From the cell containing the given text, extract its center point as [x, y] coordinate. 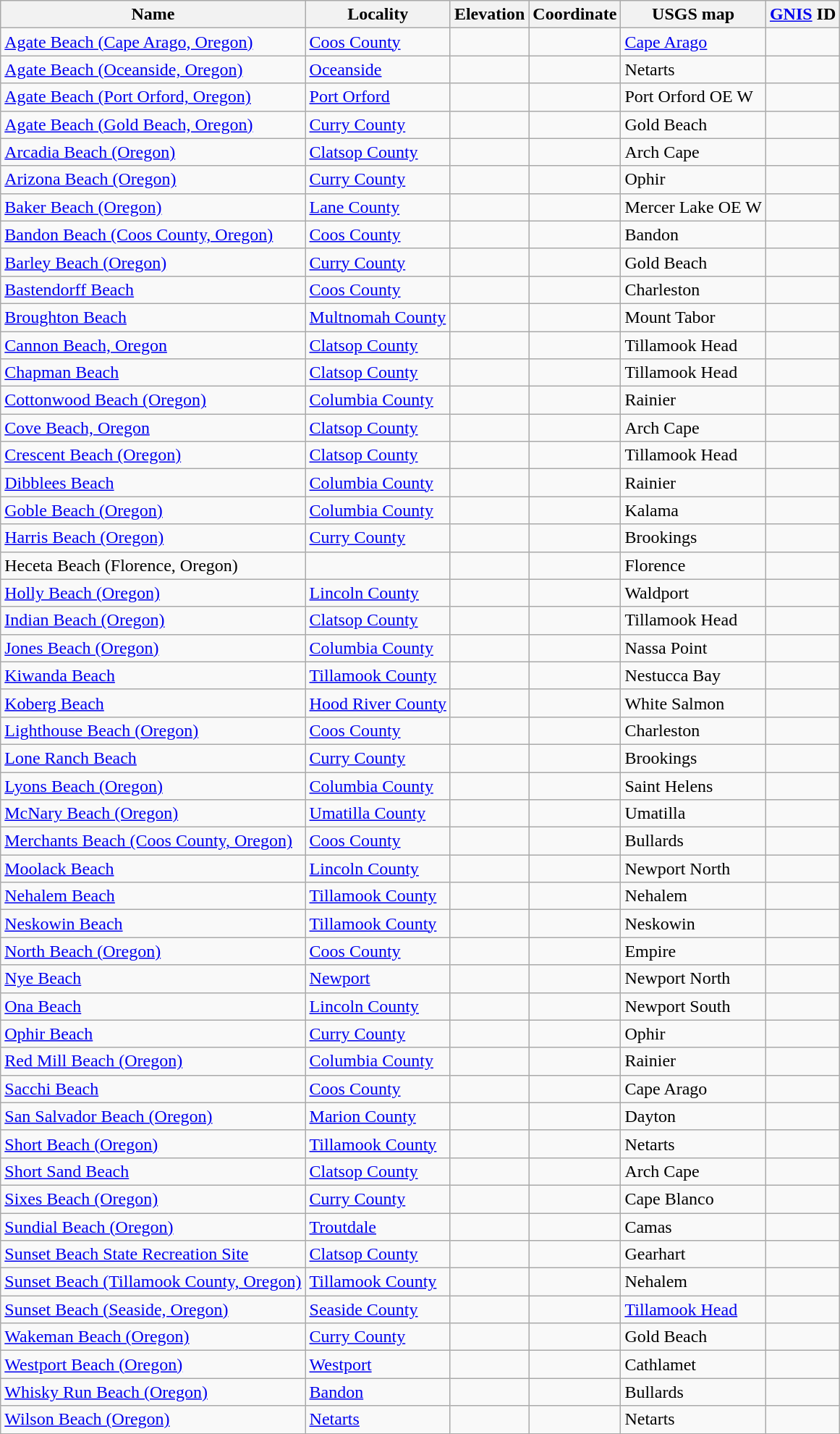
Camas [693, 1227]
Westport Beach (Oregon) [153, 1365]
Crescent Beach (Oregon) [153, 455]
Umatilla County [378, 814]
Nehalem Beach [153, 896]
Agate Beach (Cape Arago, Oregon) [153, 42]
Sacchi Beach [153, 1089]
Agate Beach (Port Orford, Oregon) [153, 97]
Neskowin Beach [153, 924]
Westport [378, 1365]
Dibblees Beach [153, 483]
Ophir Beach [153, 1034]
Mercer Lake OE W [693, 207]
Heceta Beach (Florence, Oregon) [153, 565]
Lighthouse Beach (Oregon) [153, 730]
Umatilla [693, 814]
Multnomah County [378, 317]
Newport South [693, 1006]
Short Sand Beach [153, 1171]
Lyons Beach (Oregon) [153, 785]
Broughton Beach [153, 317]
Indian Beach (Oregon) [153, 620]
Jones Beach (Oregon) [153, 648]
Lone Ranch Beach [153, 758]
Seaside County [378, 1309]
Elevation [489, 14]
Cannon Beach, Oregon [153, 345]
Holly Beach (Oregon) [153, 593]
Kalama [693, 510]
Whisky Run Beach (Oregon) [153, 1392]
Agate Beach (Oceanside, Oregon) [153, 69]
Cottonwood Beach (Oregon) [153, 400]
Locality [378, 14]
Merchants Beach (Coos County, Oregon) [153, 841]
Sundial Beach (Oregon) [153, 1227]
Goble Beach (Oregon) [153, 510]
Nestucca Bay [693, 675]
Sunset Beach (Tillamook County, Oregon) [153, 1282]
McNary Beach (Oregon) [153, 814]
Wilson Beach (Oregon) [153, 1420]
Sunset Beach (Seaside, Oregon) [153, 1309]
Saint Helens [693, 785]
Dayton [693, 1116]
Florence [693, 565]
Neskowin [693, 924]
Nye Beach [153, 979]
Arizona Beach (Oregon) [153, 180]
Kiwanda Beach [153, 675]
Baker Beach (Oregon) [153, 207]
Harris Beach (Oregon) [153, 538]
Troutdale [378, 1227]
Waldport [693, 593]
North Beach (Oregon) [153, 951]
Coordinate [574, 14]
Cove Beach, Oregon [153, 428]
Oceanside [378, 69]
Koberg Beach [153, 703]
Sunset Beach State Recreation Site [153, 1254]
Nassa Point [693, 648]
Arcadia Beach (Oregon) [153, 152]
Port Orford OE W [693, 97]
White Salmon [693, 703]
San Salvador Beach (Oregon) [153, 1116]
Bandon Beach (Coos County, Oregon) [153, 235]
Short Beach (Oregon) [153, 1144]
Sixes Beach (Oregon) [153, 1199]
Red Mill Beach (Oregon) [153, 1061]
Ona Beach [153, 1006]
Barley Beach (Oregon) [153, 262]
Moolack Beach [153, 869]
Cathlamet [693, 1365]
Bastendorff Beach [153, 290]
Gearhart [693, 1254]
USGS map [693, 14]
Port Orford [378, 97]
Chapman Beach [153, 373]
Lane County [378, 207]
Mount Tabor [693, 317]
Empire [693, 951]
Agate Beach (Gold Beach, Oregon) [153, 125]
Hood River County [378, 703]
Newport [378, 979]
GNIS ID [802, 14]
Wakeman Beach (Oregon) [153, 1337]
Name [153, 14]
Cape Blanco [693, 1199]
Marion County [378, 1116]
